Determine the [X, Y] coordinate at the center of the cell enclosing the given text.  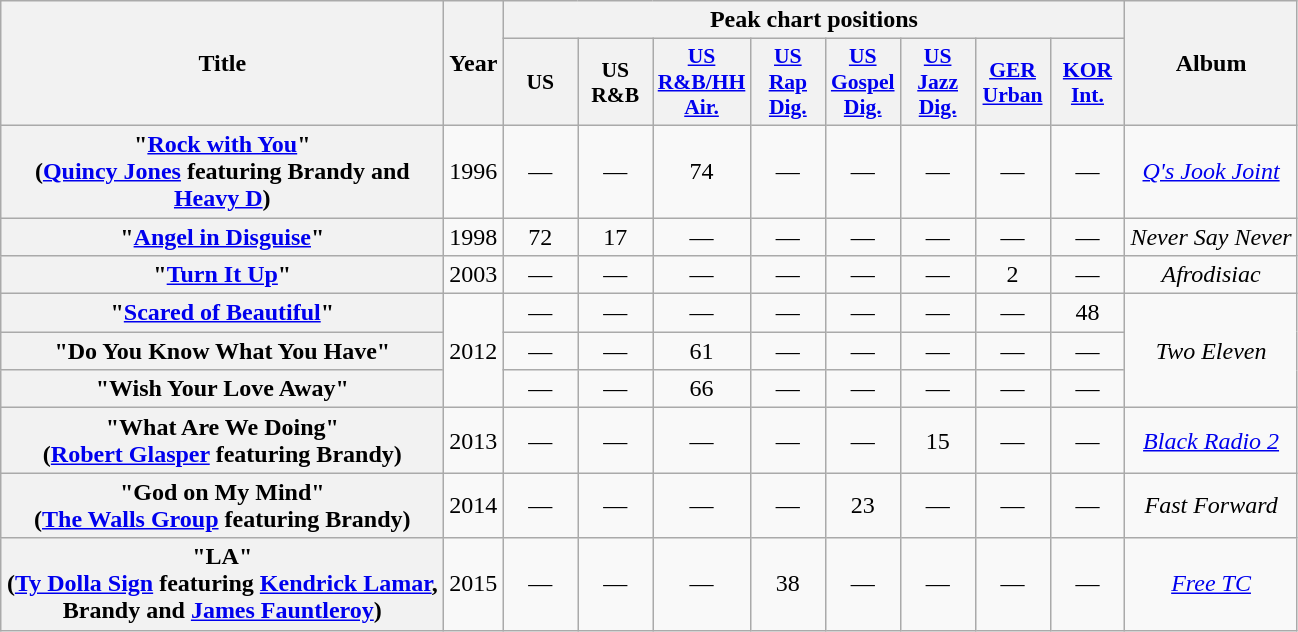
"Turn It Up" [222, 275]
USJazz Dig. [938, 82]
Afrodisiac [1211, 275]
2 [1012, 275]
Free TC [1211, 584]
66 [702, 389]
USRap Dig. [788, 82]
Q's Jook Joint [1211, 171]
2014 [474, 506]
"Scared of Beautiful" [222, 313]
"Do You Know What You Have" [222, 351]
"LA"(Ty Dolla Sign featuring Kendrick Lamar, Brandy and James Fauntleroy) [222, 584]
USR&B/HH Air. [702, 82]
15 [938, 440]
2015 [474, 584]
Peak chart positions [814, 20]
2003 [474, 275]
Black Radio 2 [1211, 440]
Title [222, 64]
2013 [474, 440]
"Angel in Disguise" [222, 237]
Fast Forward [1211, 506]
"God on My Mind"(The Walls Group featuring Brandy) [222, 506]
74 [702, 171]
GERUrban [1012, 82]
48 [1088, 313]
USR&B [616, 82]
1996 [474, 171]
72 [540, 237]
US [540, 82]
"Wish Your Love Away" [222, 389]
Two Eleven [1211, 351]
"Rock with You"(Quincy Jones featuring Brandy and Heavy D) [222, 171]
USGospel Dig. [862, 82]
"What Are We Doing"(Robert Glasper featuring Brandy) [222, 440]
1998 [474, 237]
38 [788, 584]
2012 [474, 351]
17 [616, 237]
Year [474, 64]
Never Say Never [1211, 237]
61 [702, 351]
KORInt. [1088, 82]
23 [862, 506]
Album [1211, 64]
